Provide the (x, y) coordinate of the cell's center where the given text is located.  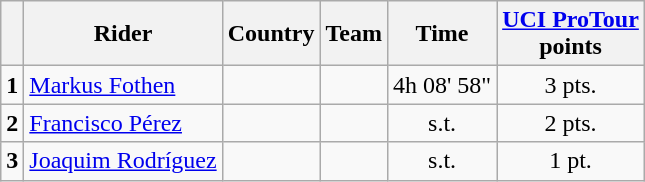
Team (354, 34)
2 pts. (571, 123)
Rider (123, 34)
Markus Fothen (123, 85)
1 pt. (571, 161)
Country (271, 34)
3 (12, 161)
Francisco Pérez (123, 123)
3 pts. (571, 85)
1 (12, 85)
Joaquim Rodríguez (123, 161)
2 (12, 123)
UCI ProTourpoints (571, 34)
4h 08' 58" (442, 85)
Time (442, 34)
